Search for the cell housing the specified text and yield its [X, Y] center coordinate. 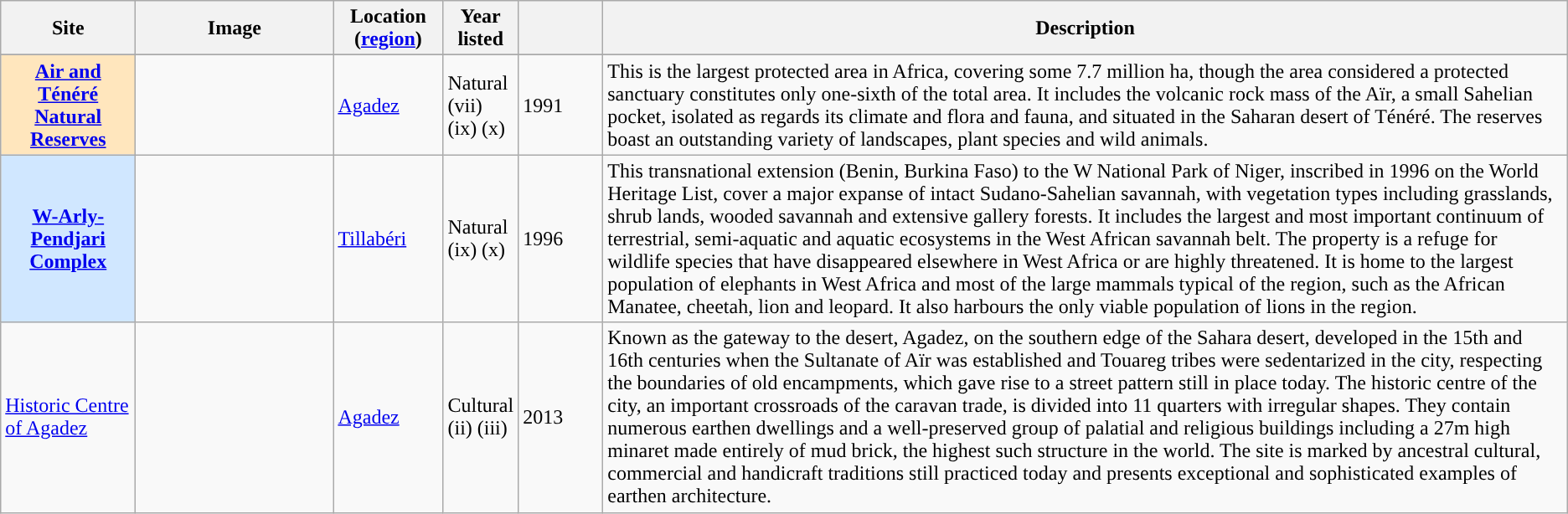
Description [1086, 28]
Image [235, 28]
Historic Centre of Agadez [69, 417]
Natural (vii) (ix) (x) [481, 105]
Natural (ix) (x) [481, 239]
Site [69, 28]
Air and Ténéré Natural Reserves [69, 105]
W-Arly-Pendjari Complex [69, 239]
Location (region) [389, 28]
Tillabéri [389, 239]
2013 [561, 417]
Year listed [481, 28]
1996 [561, 239]
Cultural (ii) (iii) [481, 417]
1991 [561, 105]
